Scan for the cell matching the given text and deliver its [x, y] coordinate at center. 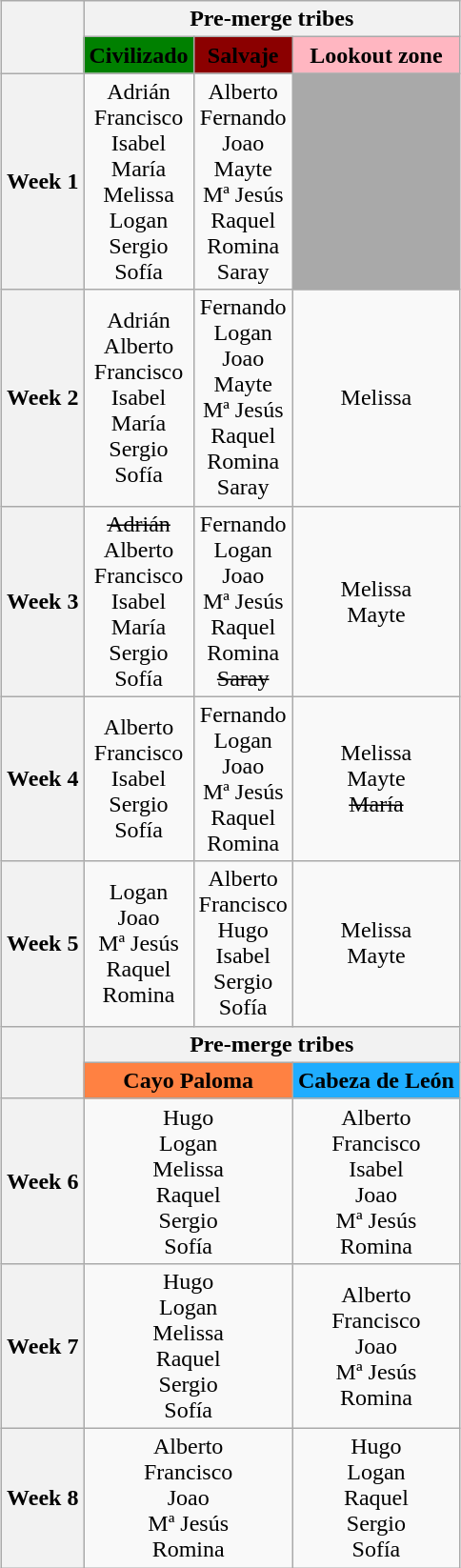
MelissaMayteMaría [375, 779]
AlbertoFranciscoIsabelSergioSofía [139, 779]
FernandoLoganJoaoMayteMª JesúsRaquelRominaSaray [243, 398]
Week 5 [43, 943]
Week 8 [43, 1498]
Salvaje [243, 55]
FernandoLoganJoaoMª JesúsRaquelRomina [243, 779]
Melissa [375, 398]
Week 4 [43, 779]
Civilizado [139, 55]
AlbertoFranciscoIsabelJoaoMª JesúsRomina [375, 1181]
Cayo Paloma [189, 1080]
Week 6 [43, 1181]
AlbertoFernandoJoaoMayteMª JesúsRaquelRominaSaray [243, 181]
AlbertoFranciscoHugoIsabelSergioSofía [243, 943]
FernandoLoganJoaoMª JesúsRaquelRominaSaray [243, 601]
LoganJoaoMª JesúsRaquelRomina [139, 943]
HugoLoganRaquelSergioSofía [375, 1498]
Week 3 [43, 601]
Cabeza de León [375, 1080]
AdriánFranciscoIsabelMaríaMelissaLoganSergioSofía [139, 181]
Lookout zone [375, 55]
Week 2 [43, 398]
Week 1 [43, 181]
Week 7 [43, 1345]
